From the cell containing the given text, extract its center point as (X, Y) coordinate. 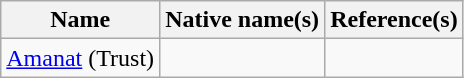
Amanat (Trust) (80, 58)
Name (80, 20)
Native name(s) (242, 20)
Reference(s) (394, 20)
